Determine the [X, Y] coordinate at the center of the cell enclosing the given text.  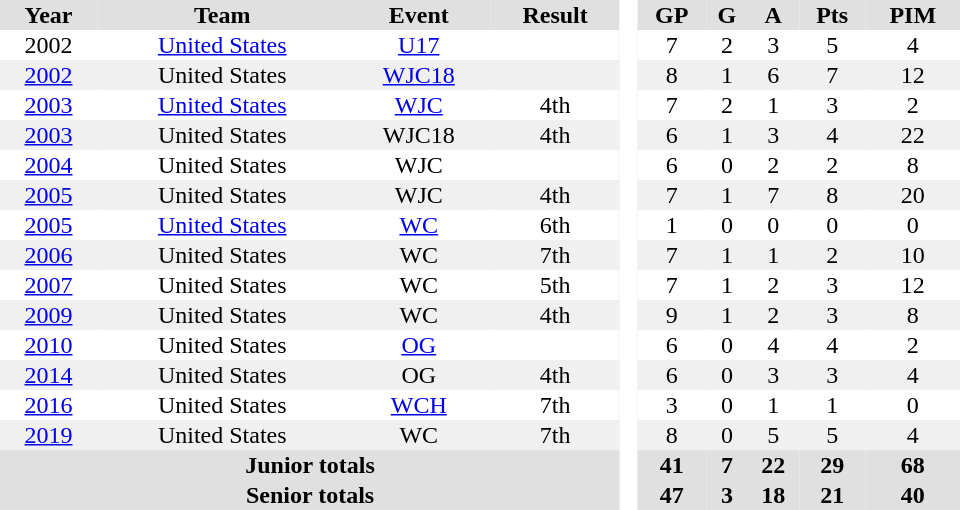
Year [48, 15]
Result [555, 15]
2014 [48, 375]
9 [672, 315]
A [774, 15]
21 [832, 495]
6th [555, 225]
2010 [48, 345]
2016 [48, 405]
2006 [48, 255]
PIM [912, 15]
Event [418, 15]
10 [912, 255]
Team [222, 15]
18 [774, 495]
41 [672, 465]
WCH [418, 405]
2009 [48, 315]
2019 [48, 435]
Pts [832, 15]
40 [912, 495]
5th [555, 285]
Junior totals [310, 465]
U17 [418, 45]
29 [832, 465]
2007 [48, 285]
Senior totals [310, 495]
47 [672, 495]
2004 [48, 165]
20 [912, 195]
GP [672, 15]
68 [912, 465]
G [726, 15]
